Identify which cell holds the provided text, then report its (X, Y) central coordinate. 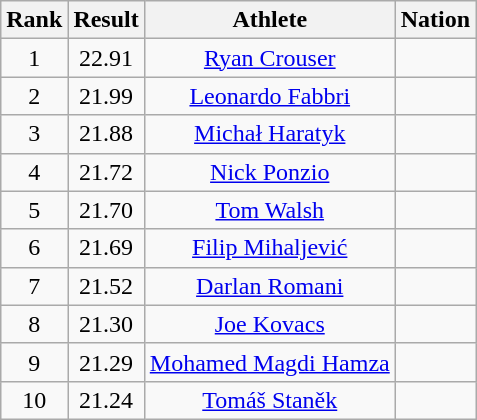
Filip Mihaljević (270, 248)
21.29 (106, 362)
21.99 (106, 96)
Joe Kovacs (270, 324)
Nick Ponzio (270, 172)
5 (34, 210)
2 (34, 96)
21.24 (106, 400)
3 (34, 134)
Mohamed Magdi Hamza (270, 362)
Rank (34, 20)
21.70 (106, 210)
9 (34, 362)
21.52 (106, 286)
21.69 (106, 248)
Ryan Crouser (270, 58)
Athlete (270, 20)
21.30 (106, 324)
4 (34, 172)
Result (106, 20)
21.72 (106, 172)
21.88 (106, 134)
Tomáš Staněk (270, 400)
22.91 (106, 58)
10 (34, 400)
6 (34, 248)
Michał Haratyk (270, 134)
Leonardo Fabbri (270, 96)
Nation (435, 20)
Tom Walsh (270, 210)
Darlan Romani (270, 286)
1 (34, 58)
8 (34, 324)
7 (34, 286)
